Find where the given text appears and provide that cell's center as [X, Y] coordinate. 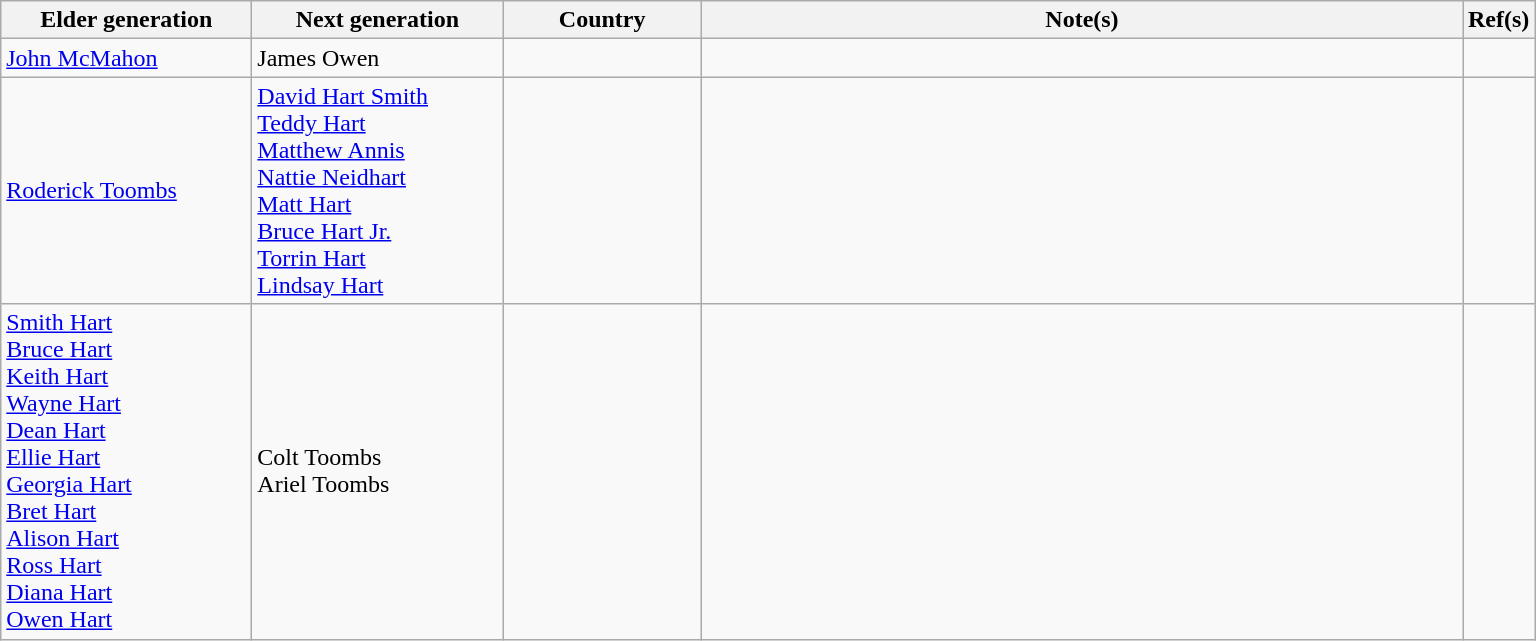
Elder generation [126, 20]
David Hart SmithTeddy HartMatthew AnnisNattie NeidhartMatt HartBruce Hart Jr.Torrin HartLindsay Hart [378, 190]
Country [602, 20]
Colt ToombsAriel Toombs [378, 472]
Ref(s) [1498, 20]
Note(s) [1082, 20]
Roderick Toombs [126, 190]
James Owen [378, 58]
Smith HartBruce HartKeith HartWayne HartDean HartEllie HartGeorgia HartBret HartAlison HartRoss HartDiana HartOwen Hart [126, 472]
Next generation [378, 20]
John McMahon [126, 58]
